Output the [x, y] coordinate of the center of the cell containing the given text.  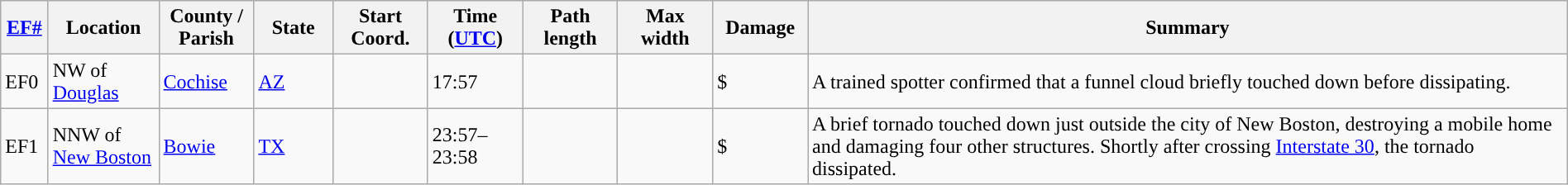
A trained spotter confirmed that a funnel cloud briefly touched down before dissipating. [1188, 81]
23:57–23:58 [475, 146]
NNW of New Boston [103, 146]
Start Coord. [380, 28]
EF0 [25, 81]
Max width [665, 28]
NW of Douglas [103, 81]
Path length [571, 28]
17:57 [475, 81]
AZ [294, 81]
Cochise [207, 81]
Damage [761, 28]
County / Parish [207, 28]
Summary [1188, 28]
Bowie [207, 146]
Time (UTC) [475, 28]
Location [103, 28]
TX [294, 146]
EF1 [25, 146]
EF# [25, 28]
State [294, 28]
